Provide the [X, Y] coordinate of the cell's center where the given text is located.  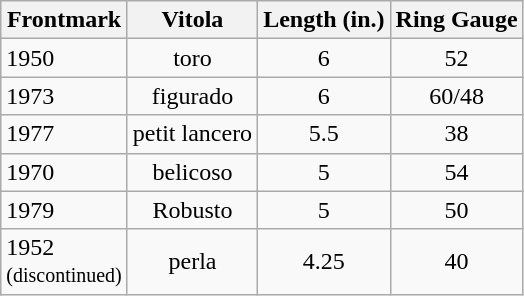
1970 [64, 172]
1977 [64, 134]
1979 [64, 210]
Ring Gauge [456, 20]
1973 [64, 96]
Frontmark [64, 20]
5.5 [324, 134]
Vitola [192, 20]
38 [456, 134]
toro [192, 58]
50 [456, 210]
1950 [64, 58]
belicoso [192, 172]
40 [456, 262]
petit lancero [192, 134]
4.25 [324, 262]
figurado [192, 96]
52 [456, 58]
1952(discontinued) [64, 262]
perla [192, 262]
60/48 [456, 96]
Robusto [192, 210]
Length (in.) [324, 20]
54 [456, 172]
